From the cell containing the given text, extract its center point as [x, y] coordinate. 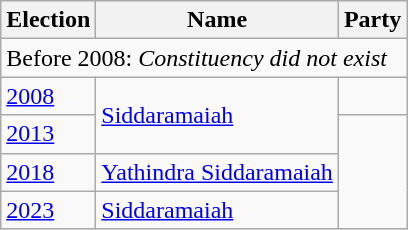
Election [48, 20]
Yathindra Siddaramaiah [218, 172]
2018 [48, 172]
2013 [48, 134]
Name [218, 20]
Party [372, 20]
2023 [48, 210]
2008 [48, 96]
Before 2008: Constituency did not exist [204, 58]
